Locate the cell with the specified text and output its [x, y] center coordinate. 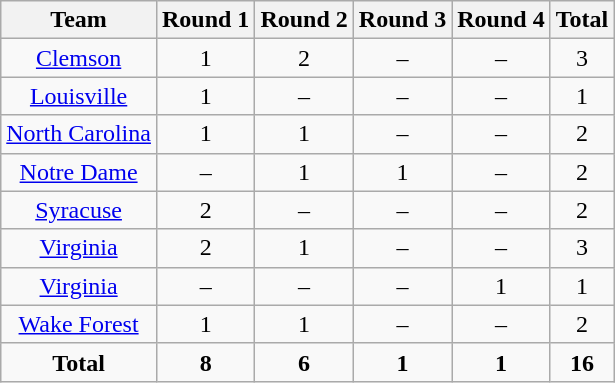
Louisville [79, 96]
Round 3 [402, 20]
Round 2 [304, 20]
Clemson [79, 58]
16 [582, 362]
Round 1 [205, 20]
Wake Forest [79, 324]
6 [304, 362]
Round 4 [501, 20]
North Carolina [79, 134]
Notre Dame [79, 172]
Syracuse [79, 210]
8 [205, 362]
Team [79, 20]
